Find where the given text appears and provide that cell's center as (x, y) coordinate. 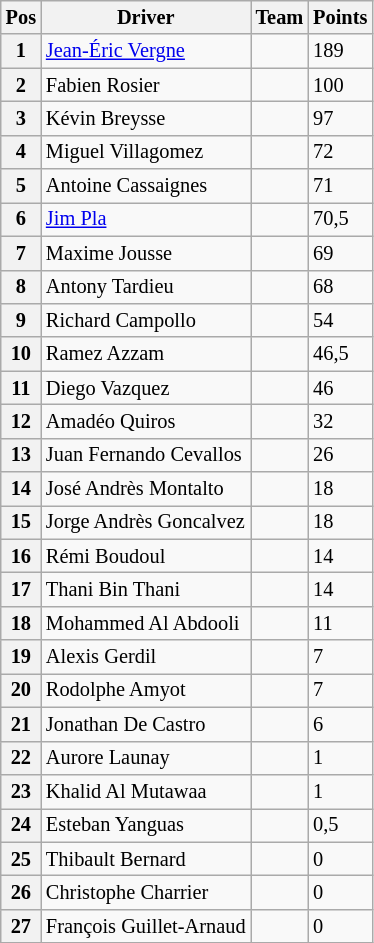
Kévin Breysse (146, 118)
2 (21, 85)
Amadéo Quiros (146, 421)
23 (21, 791)
Juan Fernando Cevallos (146, 455)
27 (21, 926)
Khalid Al Mutawaa (146, 791)
François Guillet-Arnaud (146, 926)
Pos (21, 17)
3 (21, 118)
4 (21, 152)
71 (340, 186)
Fabien Rosier (146, 85)
Rodolphe Amyot (146, 690)
20 (21, 690)
9 (21, 320)
22 (21, 758)
Jorge Andrès Goncalvez (146, 522)
5 (21, 186)
Ramez Azzam (146, 354)
Points (340, 17)
Antony Tardieu (146, 287)
24 (21, 825)
72 (340, 152)
José Andrès Montalto (146, 489)
Aurore Launay (146, 758)
10 (21, 354)
Christophe Charrier (146, 892)
13 (21, 455)
32 (340, 421)
Esteban Yanguas (146, 825)
8 (21, 287)
46,5 (340, 354)
16 (21, 556)
Alexis Gerdil (146, 657)
Team (280, 17)
46 (340, 388)
0,5 (340, 825)
Thibault Bernard (146, 859)
19 (21, 657)
Thani Bin Thani (146, 589)
Antoine Cassaignes (146, 186)
Diego Vazquez (146, 388)
189 (340, 51)
25 (21, 859)
70,5 (340, 219)
15 (21, 522)
Mohammed Al Abdooli (146, 623)
Jim Pla (146, 219)
21 (21, 724)
17 (21, 589)
69 (340, 253)
Jonathan De Castro (146, 724)
68 (340, 287)
Jean-Éric Vergne (146, 51)
54 (340, 320)
Rémi Boudoul (146, 556)
Richard Campollo (146, 320)
Driver (146, 17)
100 (340, 85)
97 (340, 118)
Maxime Jousse (146, 253)
12 (21, 421)
Miguel Villagomez (146, 152)
